Extract the (x, y) coordinate from the center of the cell holding the provided text.  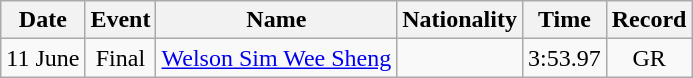
Event (120, 20)
Final (120, 58)
Nationality (460, 20)
GR (649, 58)
3:53.97 (564, 58)
Time (564, 20)
Welson Sim Wee Sheng (276, 58)
Record (649, 20)
Date (43, 20)
11 June (43, 58)
Name (276, 20)
